Search for the cell housing the specified text and yield its [x, y] center coordinate. 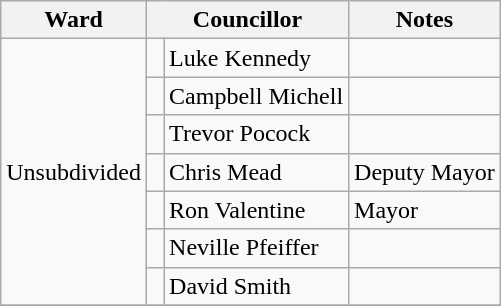
Notes [425, 20]
Campbell Michell [256, 96]
Councillor [247, 20]
Chris Mead [256, 172]
Ron Valentine [256, 210]
Unsubdivided [74, 172]
Trevor Pocock [256, 134]
Mayor [425, 210]
Ward [74, 20]
David Smith [256, 286]
Luke Kennedy [256, 58]
Neville Pfeiffer [256, 248]
Deputy Mayor [425, 172]
